Detect which cell encompasses the target text, then output its [X, Y] center coordinate. 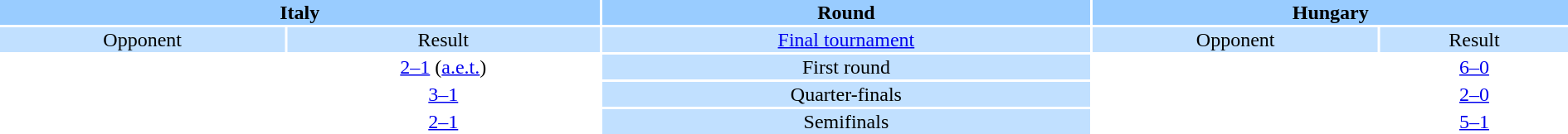
Quarter-finals [846, 94]
3–1 [443, 94]
2–0 [1474, 94]
Hungary [1331, 12]
First round [846, 67]
5–1 [1474, 122]
2–1 [443, 122]
Final tournament [846, 40]
Round [846, 12]
2–1 (a.e.t.) [443, 67]
Semifinals [846, 122]
Italy [299, 12]
6–0 [1474, 67]
